For the text-containing cell, return its midpoint in [X, Y] coordinate format. 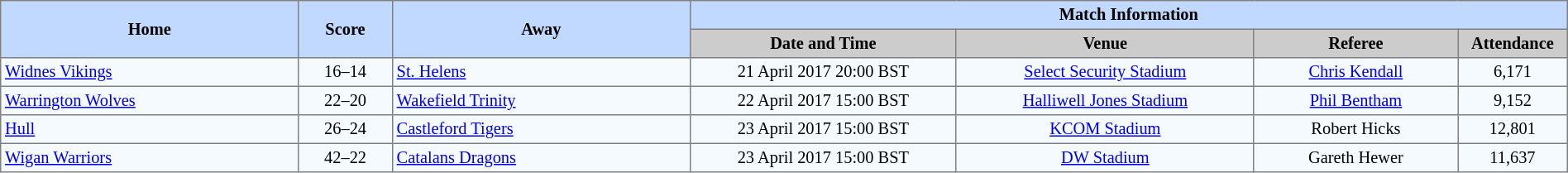
Date and Time [823, 43]
Catalans Dragons [541, 157]
Wakefield Trinity [541, 100]
22–20 [346, 100]
21 April 2017 20:00 BST [823, 72]
Attendance [1513, 43]
16–14 [346, 72]
12,801 [1513, 129]
Gareth Hewer [1355, 157]
Castleford Tigers [541, 129]
26–24 [346, 129]
KCOM Stadium [1105, 129]
Phil Bentham [1355, 100]
DW Stadium [1105, 157]
Match Information [1128, 15]
Away [541, 30]
Select Security Stadium [1105, 72]
9,152 [1513, 100]
Venue [1105, 43]
St. Helens [541, 72]
Widnes Vikings [150, 72]
Wigan Warriors [150, 157]
Robert Hicks [1355, 129]
22 April 2017 15:00 BST [823, 100]
Home [150, 30]
Warrington Wolves [150, 100]
11,637 [1513, 157]
Chris Kendall [1355, 72]
42–22 [346, 157]
Score [346, 30]
Halliwell Jones Stadium [1105, 100]
Hull [150, 129]
6,171 [1513, 72]
Referee [1355, 43]
